Return the (X, Y) coordinate for the center point of the cell that contains the specified text.  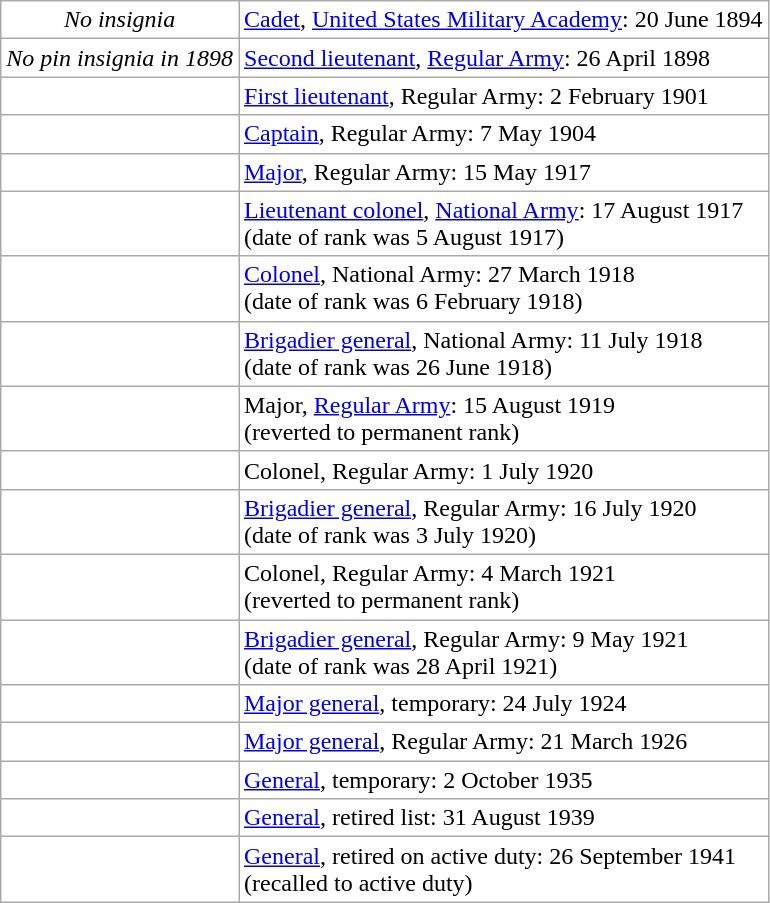
General, temporary: 2 October 1935 (503, 780)
General, retired list: 31 August 1939 (503, 818)
Brigadier general, Regular Army: 9 May 1921(date of rank was 28 April 1921) (503, 652)
Major, Regular Army: 15 May 1917 (503, 172)
No pin insignia in 1898 (120, 58)
Cadet, United States Military Academy: 20 June 1894 (503, 20)
Brigadier general, National Army: 11 July 1918(date of rank was 26 June 1918) (503, 354)
Second lieutenant, Regular Army: 26 April 1898 (503, 58)
Colonel, Regular Army: 4 March 1921(reverted to permanent rank) (503, 586)
Major general, Regular Army: 21 March 1926 (503, 742)
Colonel, National Army: 27 March 1918(date of rank was 6 February 1918) (503, 288)
General, retired on active duty: 26 September 1941(recalled to active duty) (503, 870)
First lieutenant, Regular Army: 2 February 1901 (503, 96)
Lieutenant colonel, National Army: 17 August 1917(date of rank was 5 August 1917) (503, 224)
Brigadier general, Regular Army: 16 July 1920(date of rank was 3 July 1920) (503, 522)
Major, Regular Army: 15 August 1919(reverted to permanent rank) (503, 418)
Major general, temporary: 24 July 1924 (503, 704)
Captain, Regular Army: 7 May 1904 (503, 134)
No insignia (120, 20)
Colonel, Regular Army: 1 July 1920 (503, 470)
